Output the [x, y] coordinate of the center of the cell containing the given text.  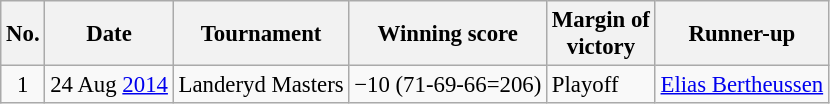
No. [23, 34]
Playoff [602, 85]
Runner-up [742, 34]
Elias Bertheussen [742, 85]
−10 (71-69-66=206) [448, 85]
Landeryd Masters [261, 85]
Date [109, 34]
Tournament [261, 34]
24 Aug 2014 [109, 85]
Winning score [448, 34]
1 [23, 85]
Margin ofvictory [602, 34]
